For the text-containing cell, return its midpoint in (x, y) coordinate format. 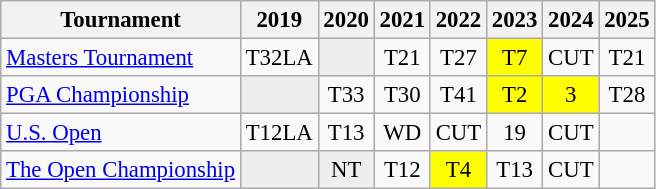
The Open Championship (121, 170)
T33 (346, 95)
2022 (458, 20)
2024 (571, 20)
T32LA (279, 58)
T27 (458, 58)
19 (515, 133)
Tournament (121, 20)
T28 (627, 95)
NT (346, 170)
T4 (458, 170)
Masters Tournament (121, 58)
T41 (458, 95)
2020 (346, 20)
2025 (627, 20)
3 (571, 95)
T7 (515, 58)
T2 (515, 95)
T12LA (279, 133)
PGA Championship (121, 95)
2019 (279, 20)
2021 (402, 20)
T12 (402, 170)
U.S. Open (121, 133)
WD (402, 133)
2023 (515, 20)
T30 (402, 95)
